Find where the given text appears and provide that cell's center as [x, y] coordinate. 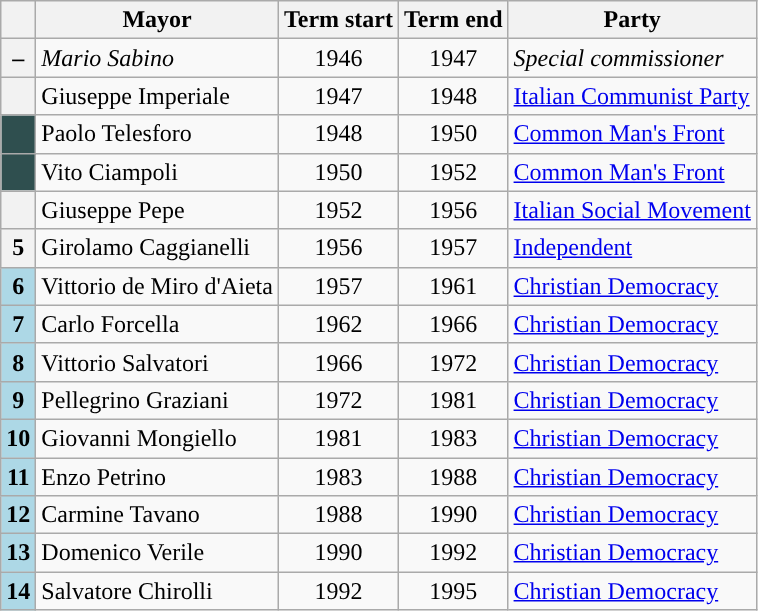
8 [18, 362]
Girolamo Caggianelli [158, 248]
1961 [454, 286]
7 [18, 324]
Pellegrino Graziani [158, 400]
Vito Ciampoli [158, 172]
12 [18, 515]
Mario Sabino [158, 58]
Vittorio Salvatori [158, 362]
Domenico Verile [158, 553]
Enzo Petrino [158, 477]
9 [18, 400]
Paolo Telesforo [158, 134]
Independent [632, 248]
Giuseppe Imperiale [158, 96]
Salvatore Chirolli [158, 591]
Special commissioner [632, 58]
Giuseppe Pepe [158, 210]
5 [18, 248]
Party [632, 20]
11 [18, 477]
1962 [338, 324]
Mayor [158, 20]
Carmine Tavano [158, 515]
Term end [454, 20]
1995 [454, 591]
6 [18, 286]
Italian Communist Party [632, 96]
Carlo Forcella [158, 324]
– [18, 58]
14 [18, 591]
Giovanni Mongiello [158, 438]
10 [18, 438]
Italian Social Movement [632, 210]
13 [18, 553]
Vittorio de Miro d'Aieta [158, 286]
Term start [338, 20]
1946 [338, 58]
